Extract the [x, y] coordinate from the center of the cell holding the provided text.  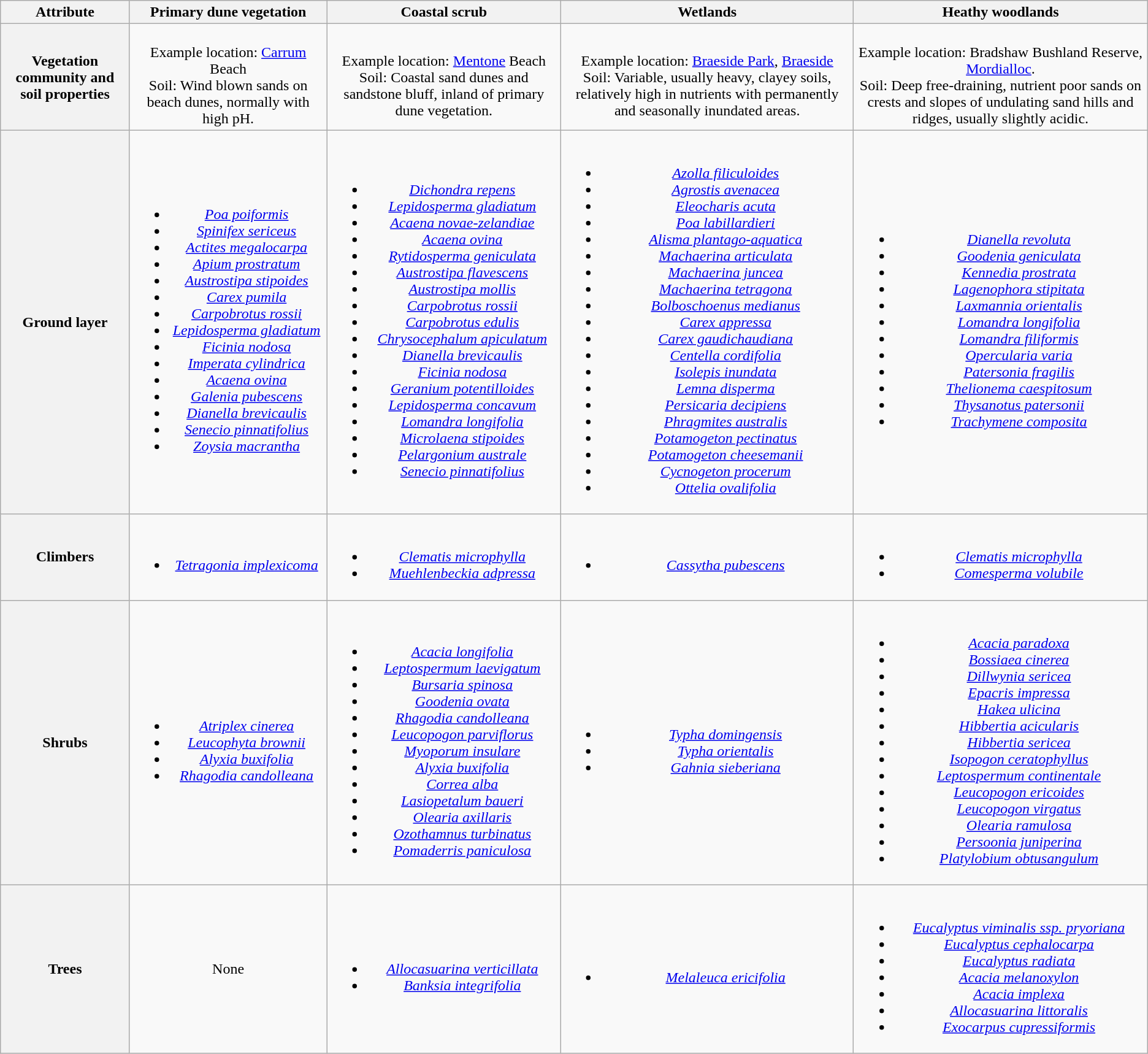
Attribute [65, 12]
Tetragonia implexicoma [228, 557]
Cassytha pubescens [708, 557]
Clematis microphyllaMuehlenbeckia adpressa [444, 557]
Shrubs [65, 742]
Vegetation community and soil properties [65, 77]
Trees [65, 969]
Primary dune vegetation [228, 12]
Allocasuarina verticillataBanksia integrifolia [444, 969]
Melaleuca ericifolia [708, 969]
Example location: Carrum BeachSoil: Wind blown sands on beach dunes, normally with high pH. [228, 77]
Atriplex cinereaLeucophyta browniiAlyxia buxifoliaRhagodia candolleana [228, 742]
Wetlands [708, 12]
Ground layer [65, 322]
Heathy woodlands [1001, 12]
Climbers [65, 557]
Example location: Mentone BeachSoil: Coastal sand dunes and sandstone bluff, inland of primary dune vegetation. [444, 77]
Clematis microphyllaComesperma volubile [1001, 557]
Typha domingensisTypha orientalisGahnia sieberiana [708, 742]
None [228, 969]
Coastal scrub [444, 12]
